From the cell containing the given text, extract its center point as [X, Y] coordinate. 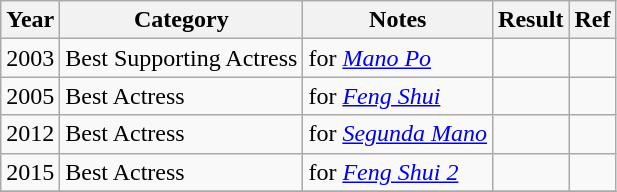
Notes [398, 20]
Ref [592, 20]
2012 [30, 134]
Result [531, 20]
2005 [30, 96]
for Feng Shui [398, 96]
for Mano Po [398, 58]
Best Supporting Actress [182, 58]
Category [182, 20]
for Segunda Mano [398, 134]
for Feng Shui 2 [398, 172]
2015 [30, 172]
2003 [30, 58]
Year [30, 20]
